Provide the (x, y) coordinate of the cell's center where the given text is located.  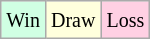
Draw (72, 20)
Loss (126, 20)
Win (24, 20)
